Locate the cell with the specified text and output its [X, Y] center coordinate. 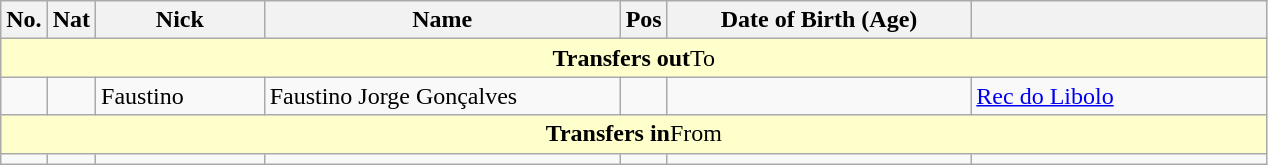
Pos [644, 20]
No. [24, 20]
Transfers inFrom [634, 134]
Nat [71, 20]
Rec do Libolo [1119, 96]
Faustino [180, 96]
Nick [180, 20]
Faustino Jorge Gonçalves [442, 96]
Name [442, 20]
Transfers outTo [634, 58]
Date of Birth (Age) [819, 20]
